Scan for the cell matching the given text and deliver its [X, Y] coordinate at center. 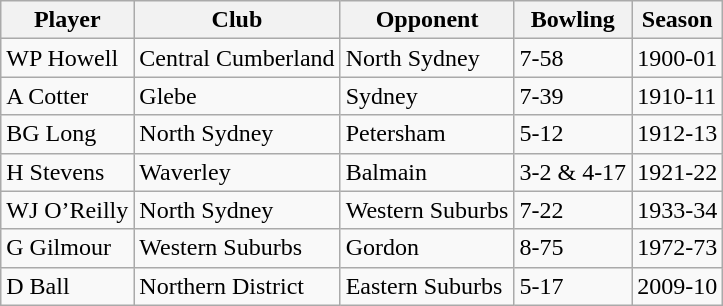
1921-22 [678, 172]
1910-11 [678, 96]
Glebe [237, 96]
Balmain [427, 172]
5-12 [573, 134]
Petersham [427, 134]
8-75 [573, 248]
D Ball [68, 286]
Gordon [427, 248]
WP Howell [68, 58]
Club [237, 20]
A Cotter [68, 96]
Central Cumberland [237, 58]
Waverley [237, 172]
G Gilmour [68, 248]
WJ O’Reilly [68, 210]
7-39 [573, 96]
7-22 [573, 210]
5-17 [573, 286]
1900-01 [678, 58]
1933-34 [678, 210]
Opponent [427, 20]
BG Long [68, 134]
1912-13 [678, 134]
Northern District [237, 286]
7-58 [573, 58]
3-2 & 4-17 [573, 172]
Sydney [427, 96]
Season [678, 20]
1972-73 [678, 248]
Eastern Suburbs [427, 286]
Bowling [573, 20]
H Stevens [68, 172]
2009-10 [678, 286]
Player [68, 20]
